Search for the cell housing the specified text and yield its (X, Y) center coordinate. 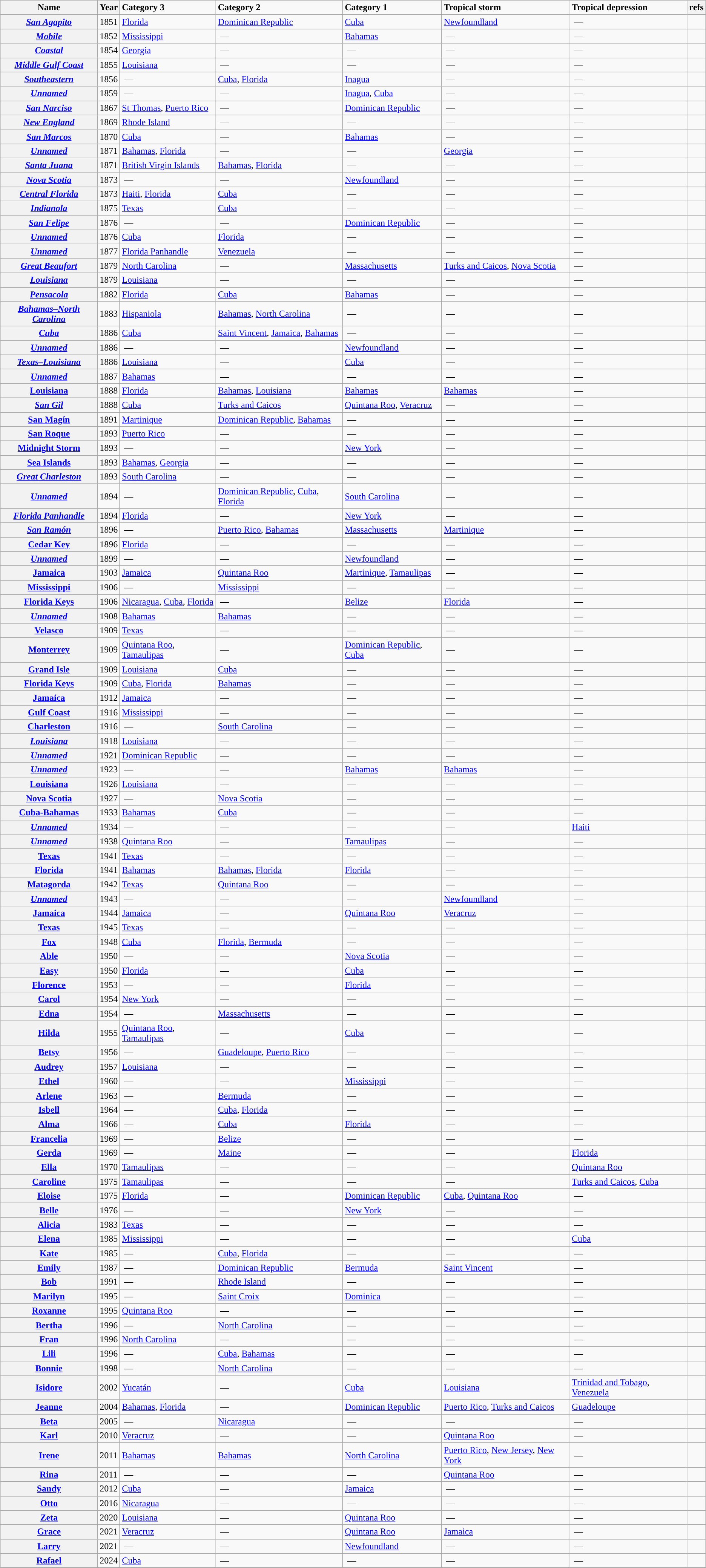
Guadeloupe (628, 1407)
Dominican Republic, Bahamas (279, 420)
New England (49, 122)
1903 (109, 573)
1963 (109, 1095)
San Roque (49, 434)
2012 (109, 1489)
San Felipe (49, 223)
Rafael (49, 1560)
San Ramón (49, 530)
Texas–Louisiana (49, 362)
Jeanne (49, 1407)
refs (696, 8)
Gerda (49, 1153)
Cuba, Quintana Roo (505, 1196)
Florence (49, 985)
Saint Vincent, Jamaica, Bahamas (279, 333)
Ella (49, 1167)
1852 (109, 36)
Haiti, Florida (168, 194)
Alma (49, 1124)
San Magín (49, 420)
Ethel (49, 1081)
Bahamas, Georgia (168, 462)
Puerto Rico (168, 434)
Elena (49, 1239)
Karl (49, 1436)
1869 (109, 122)
1912 (109, 698)
Gulf Coast (49, 712)
1934 (109, 827)
Midnight Storm (49, 448)
Fran (49, 1339)
Cedar Key (49, 544)
Bahamas, North Carolina (279, 314)
Dominican Republic, Cuba (392, 650)
1855 (109, 65)
2020 (109, 1517)
1908 (109, 616)
Mobile (49, 36)
Guadeloupe, Puerto Rico (279, 1052)
1960 (109, 1081)
Beta (49, 1421)
Rina (49, 1475)
Velasco (49, 630)
Lili (49, 1354)
1899 (109, 559)
San Gil (49, 405)
1877 (109, 251)
Middle Gulf Coast (49, 65)
1870 (109, 136)
Great Charleston (49, 477)
Florida, Bermuda (279, 942)
1976 (109, 1210)
1953 (109, 985)
1966 (109, 1124)
Francelia (49, 1139)
Pensacola (49, 294)
Matagorda (49, 884)
Isbell (49, 1110)
Grace (49, 1532)
1867 (109, 108)
1854 (109, 51)
Venezuela (279, 251)
1918 (109, 741)
Southeastern (49, 79)
1957 (109, 1067)
Marilyn (49, 1296)
Maine (279, 1153)
Fox (49, 942)
Saint Vincent (505, 1268)
1998 (109, 1368)
Dominican Republic, Cuba, Florida (279, 496)
Monterrey (49, 650)
British Virgin Islands (168, 165)
Sea Islands (49, 462)
Inagua (392, 79)
1945 (109, 928)
Tropical storm (505, 8)
1927 (109, 798)
Sandy (49, 1489)
Carol (49, 999)
Santa Juana (49, 165)
Able (49, 956)
1875 (109, 208)
Turks and Caicos, Cuba (628, 1182)
1923 (109, 770)
2005 (109, 1421)
1882 (109, 294)
Bahamas, Louisiana (279, 390)
San Agapito (49, 22)
Bahamas–North Carolina (49, 314)
Indianola (49, 208)
Emily (49, 1268)
Year (109, 8)
1948 (109, 942)
Alicia (49, 1225)
Nicaragua, Cuba, Florida (168, 602)
Haiti (628, 827)
Roxanne (49, 1311)
1883 (109, 314)
Belle (49, 1210)
Tropical depression (628, 8)
Isidore (49, 1388)
2016 (109, 1503)
1856 (109, 79)
1991 (109, 1282)
1964 (109, 1110)
Edna (49, 1014)
Audrey (49, 1067)
Great Beaufort (49, 266)
1955 (109, 1033)
1983 (109, 1225)
Category 2 (279, 8)
Puerto Rico, Bahamas (279, 530)
Otto (49, 1503)
Eloise (49, 1196)
Inagua, Cuba (392, 93)
Irene (49, 1455)
2010 (109, 1436)
Puerto Rico, Turks and Caicos (505, 1407)
1859 (109, 93)
Charleston (49, 727)
Larry (49, 1546)
1942 (109, 884)
Cuba, Bahamas (279, 1354)
1933 (109, 813)
1891 (109, 420)
Hilda (49, 1033)
1944 (109, 913)
San Narciso (49, 108)
1987 (109, 1268)
1970 (109, 1167)
Puerto Rico, New Jersey, New York (505, 1455)
Caroline (49, 1182)
Turks and Caicos (279, 405)
2024 (109, 1560)
Central Florida (49, 194)
1956 (109, 1052)
Zeta (49, 1517)
Martinique, Tamaulipas (392, 573)
Bob (49, 1282)
1921 (109, 755)
Bertha (49, 1325)
1943 (109, 899)
1938 (109, 841)
1887 (109, 376)
1926 (109, 784)
2004 (109, 1407)
San Marcos (49, 136)
Coastal (49, 51)
Trinidad and Tobago, Venezuela (628, 1388)
Easy (49, 971)
2002 (109, 1388)
Betsy (49, 1052)
Dominica (392, 1296)
Hispaniola (168, 314)
Turks and Caicos, Nova Scotia (505, 266)
Saint Croix (279, 1296)
St Thomas, Puerto Rico (168, 108)
Kate (49, 1253)
1851 (109, 22)
Cuba-Bahamas (49, 813)
Name (49, 8)
Arlene (49, 1095)
Yucatán (168, 1388)
Category 1 (392, 8)
Quintana Roo, Veracruz (392, 405)
Bonnie (49, 1368)
Category 3 (168, 8)
Grand Isle (49, 669)
